Search for the cell housing the specified text and yield its [x, y] center coordinate. 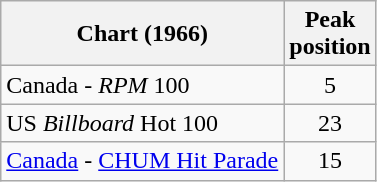
15 [330, 161]
Peakposition [330, 34]
5 [330, 85]
23 [330, 123]
Canada - RPM 100 [142, 85]
Canada - CHUM Hit Parade [142, 161]
Chart (1966) [142, 34]
US Billboard Hot 100 [142, 123]
